Capture the cell that displays the provided text and extract its (x, y) central coordinate. 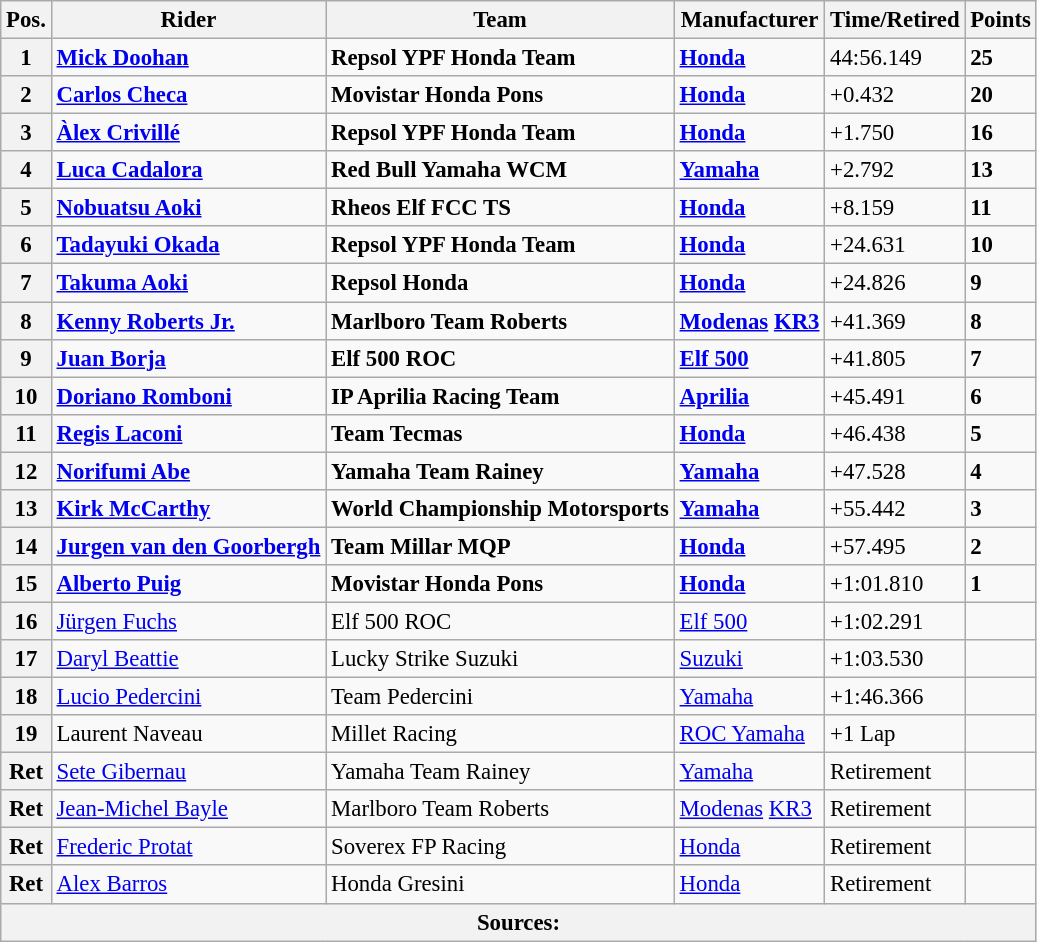
World Championship Motorsports (500, 509)
+0.432 (895, 95)
Doriano Romboni (188, 396)
Time/Retired (895, 20)
Juan Borja (188, 358)
Team Pedercini (500, 697)
Aprilia (749, 396)
Kirk McCarthy (188, 509)
ROC Yamaha (749, 734)
+24.826 (895, 283)
Carlos Checa (188, 95)
+46.438 (895, 433)
+24.631 (895, 245)
19 (26, 734)
Daryl Beattie (188, 659)
Kenny Roberts Jr. (188, 321)
+57.495 (895, 546)
Jürgen Fuchs (188, 621)
Team Tecmas (500, 433)
Jurgen van den Goorbergh (188, 546)
14 (26, 546)
IP Aprilia Racing Team (500, 396)
+8.159 (895, 208)
Soverex FP Racing (500, 847)
Red Bull Yamaha WCM (500, 170)
Points (1000, 20)
Jean-Michel Bayle (188, 809)
+55.442 (895, 509)
Millet Racing (500, 734)
+41.369 (895, 321)
+41.805 (895, 358)
Suzuki (749, 659)
Mick Doohan (188, 58)
25 (1000, 58)
Alberto Puig (188, 584)
Rider (188, 20)
+2.792 (895, 170)
20 (1000, 95)
Takuma Aoki (188, 283)
Frederic Protat (188, 847)
+47.528 (895, 471)
12 (26, 471)
Regis Laconi (188, 433)
Nobuatsu Aoki (188, 208)
Repsol Honda (500, 283)
+1:03.530 (895, 659)
Tadayuki Okada (188, 245)
Team (500, 20)
Àlex Crivillé (188, 133)
Team Millar MQP (500, 546)
Rheos Elf FCC TS (500, 208)
Lucio Pedercini (188, 697)
Sources: (518, 922)
Lucky Strike Suzuki (500, 659)
15 (26, 584)
+1:46.366 (895, 697)
Alex Barros (188, 885)
Pos. (26, 20)
44:56.149 (895, 58)
Norifumi Abe (188, 471)
Laurent Naveau (188, 734)
+1:01.810 (895, 584)
+1:02.291 (895, 621)
+1.750 (895, 133)
Luca Cadalora (188, 170)
18 (26, 697)
Manufacturer (749, 20)
Sete Gibernau (188, 772)
Honda Gresini (500, 885)
+1 Lap (895, 734)
+45.491 (895, 396)
17 (26, 659)
